Output the [X, Y] coordinate of the center of the cell containing the given text.  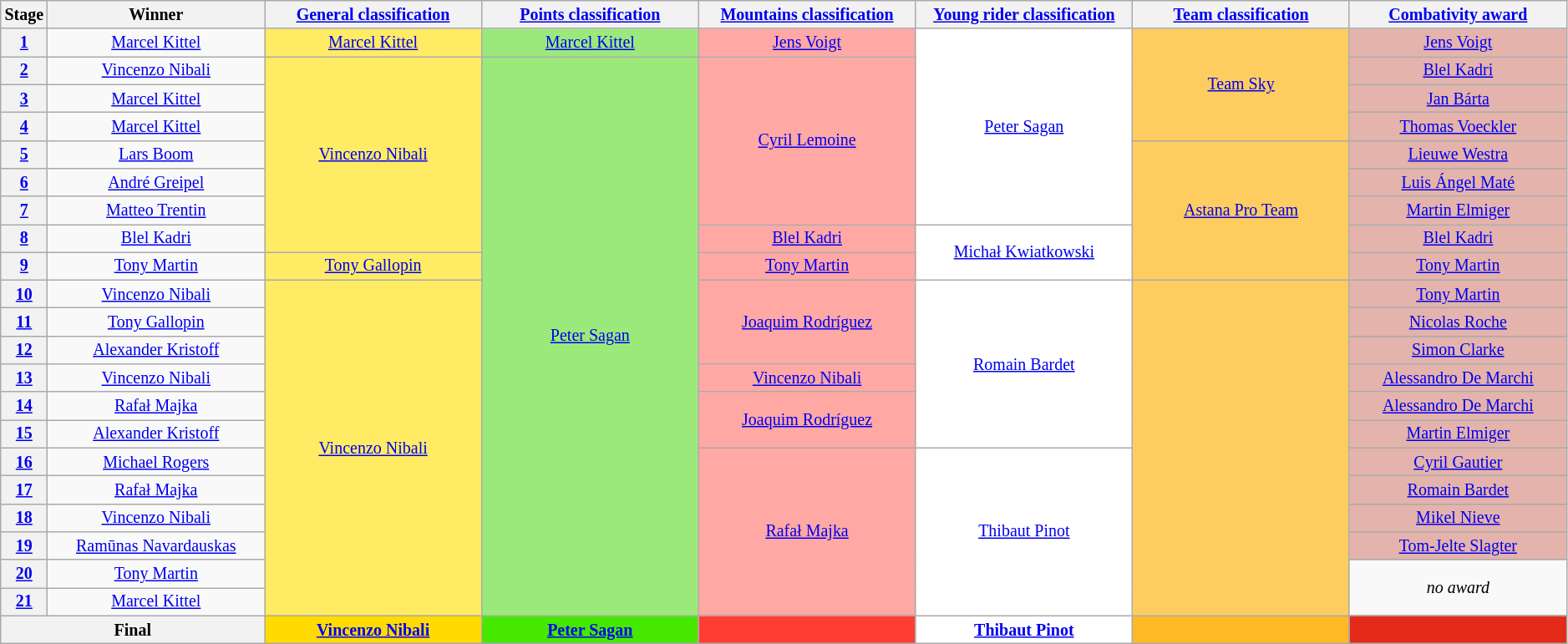
Simon Clarke [1458, 351]
4 [24, 127]
13 [24, 378]
Tom-Jelte Slagter [1458, 546]
11 [24, 322]
Lars Boom [156, 154]
Team Sky [1241, 85]
Points classification [590, 15]
Winner [156, 15]
1 [24, 43]
18 [24, 518]
General classification [373, 15]
7 [24, 210]
Michael Rogers [156, 463]
Cyril Lemoine [807, 140]
5 [24, 154]
no award [1458, 588]
9 [24, 266]
Mikel Nieve [1458, 518]
Jan Bárta [1458, 99]
16 [24, 463]
Combativity award [1458, 15]
21 [24, 601]
Young rider classification [1024, 15]
12 [24, 351]
Final [133, 630]
14 [24, 406]
André Greipel [156, 182]
19 [24, 546]
20 [24, 573]
2 [24, 70]
Thomas Voeckler [1458, 127]
Luis Ángel Maté [1458, 182]
Matteo Trentin [156, 210]
Michał Kwiatkowski [1024, 252]
Team classification [1241, 15]
15 [24, 434]
Mountains classification [807, 15]
17 [24, 489]
Ramūnas Navardauskas [156, 546]
6 [24, 182]
Cyril Gautier [1458, 463]
Lieuwe Westra [1458, 154]
10 [24, 294]
8 [24, 239]
Nicolas Roche [1458, 322]
3 [24, 99]
Stage [24, 15]
Astana Pro Team [1241, 210]
